Find where the given text appears and provide that cell's center as (X, Y) coordinate. 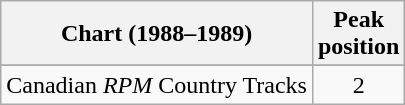
Chart (1988–1989) (157, 34)
Peakposition (358, 34)
2 (358, 85)
Canadian RPM Country Tracks (157, 85)
